Pinpoint the cell where the given text exists, returning its [x, y] midpoint coordinate. 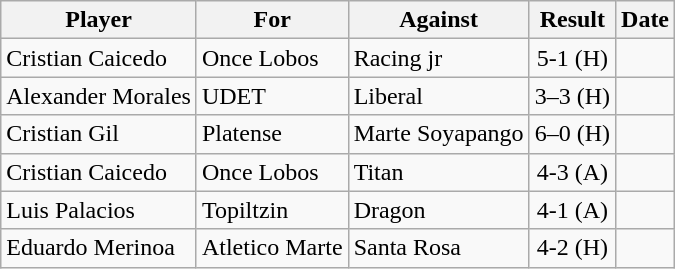
For [272, 20]
Marte Soyapango [438, 134]
Date [646, 20]
5-1 (H) [572, 58]
Topiltzin [272, 210]
UDET [272, 96]
Player [99, 20]
Dragon [438, 210]
4-3 (A) [572, 172]
Eduardo Merinoa [99, 248]
Platense [272, 134]
Santa Rosa [438, 248]
4-2 (H) [572, 248]
3–3 (H) [572, 96]
Cristian Gil [99, 134]
6–0 (H) [572, 134]
Result [572, 20]
Against [438, 20]
Alexander Morales [99, 96]
4-1 (A) [572, 210]
Luis Palacios [99, 210]
Titan [438, 172]
Liberal [438, 96]
Atletico Marte [272, 248]
Racing jr [438, 58]
